Scan for the cell matching the given text and deliver its (x, y) coordinate at center. 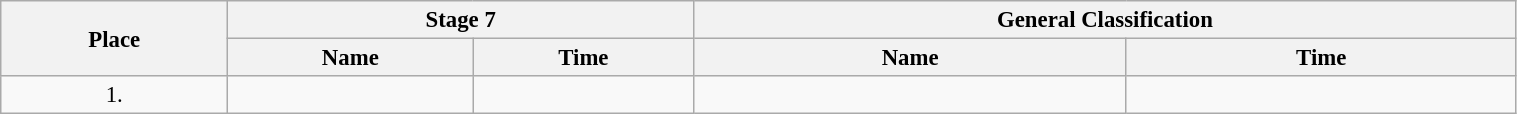
General Classification (1105, 20)
Stage 7 (461, 20)
1. (114, 95)
Place (114, 38)
